Scan for the cell matching the given text and deliver its (X, Y) coordinate at center. 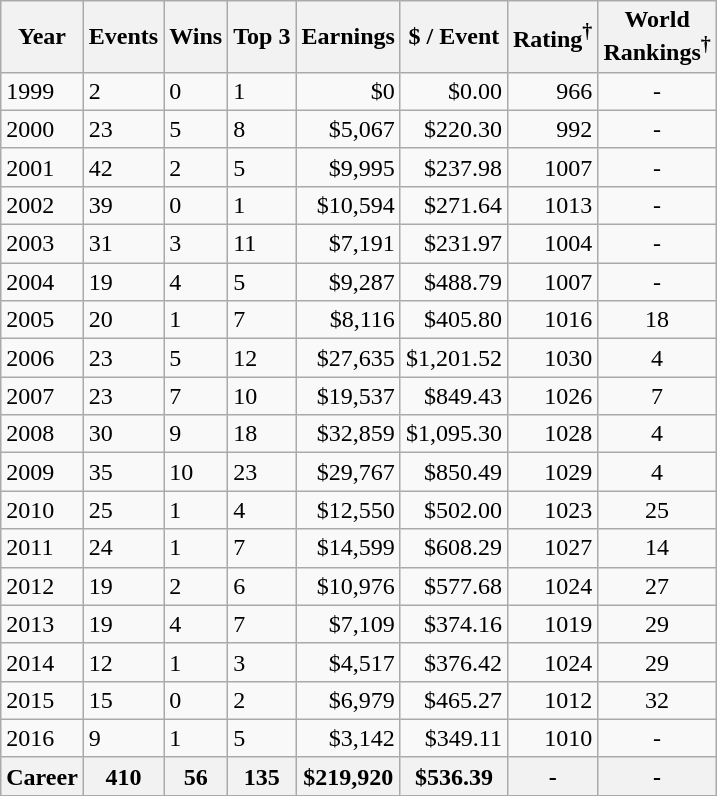
$220.30 (454, 129)
1013 (552, 205)
$502.00 (454, 510)
$536.39 (454, 776)
$374.16 (454, 624)
Year (42, 37)
35 (123, 472)
$577.68 (454, 586)
2011 (42, 548)
135 (262, 776)
24 (123, 548)
Wins (196, 37)
$29,767 (348, 472)
30 (123, 434)
6 (262, 586)
$608.29 (454, 548)
Rating† (552, 37)
$849.43 (454, 396)
2004 (42, 282)
Earnings (348, 37)
2015 (42, 700)
1029 (552, 472)
Top 3 (262, 37)
$0 (348, 91)
1004 (552, 244)
1027 (552, 548)
2005 (42, 320)
2007 (42, 396)
56 (196, 776)
$10,976 (348, 586)
$237.98 (454, 167)
$271.64 (454, 205)
$1,095.30 (454, 434)
$12,550 (348, 510)
$27,635 (348, 358)
2008 (42, 434)
2002 (42, 205)
$19,537 (348, 396)
1026 (552, 396)
$14,599 (348, 548)
1999 (42, 91)
$405.80 (454, 320)
$1,201.52 (454, 358)
2000 (42, 129)
$8,116 (348, 320)
$7,191 (348, 244)
$219,920 (348, 776)
$9,287 (348, 282)
1016 (552, 320)
1028 (552, 434)
1019 (552, 624)
$0.00 (454, 91)
Career (42, 776)
8 (262, 129)
2014 (42, 662)
42 (123, 167)
1010 (552, 738)
2012 (42, 586)
992 (552, 129)
1030 (552, 358)
$231.97 (454, 244)
1012 (552, 700)
2001 (42, 167)
$3,142 (348, 738)
31 (123, 244)
$4,517 (348, 662)
27 (657, 586)
20 (123, 320)
2009 (42, 472)
1023 (552, 510)
15 (123, 700)
2006 (42, 358)
32 (657, 700)
$9,995 (348, 167)
2010 (42, 510)
2013 (42, 624)
$488.79 (454, 282)
$ / Event (454, 37)
2016 (42, 738)
$349.11 (454, 738)
2003 (42, 244)
14 (657, 548)
$10,594 (348, 205)
966 (552, 91)
$465.27 (454, 700)
WorldRankings† (657, 37)
$6,979 (348, 700)
Events (123, 37)
410 (123, 776)
$850.49 (454, 472)
$7,109 (348, 624)
$376.42 (454, 662)
$5,067 (348, 129)
11 (262, 244)
39 (123, 205)
$32,859 (348, 434)
